For the text-containing cell, return its midpoint in (x, y) coordinate format. 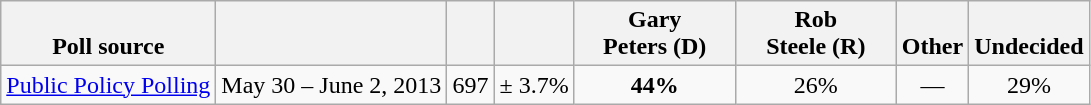
44% (654, 85)
26% (816, 85)
± 3.7% (534, 85)
697 (470, 85)
Other (932, 34)
— (932, 85)
Undecided (1029, 34)
Poll source (108, 34)
29% (1029, 85)
RobSteele (R) (816, 34)
Public Policy Polling (108, 85)
May 30 – June 2, 2013 (332, 85)
GaryPeters (D) (654, 34)
